Return the (x, y) coordinate for the center point of the cell that contains the specified text.  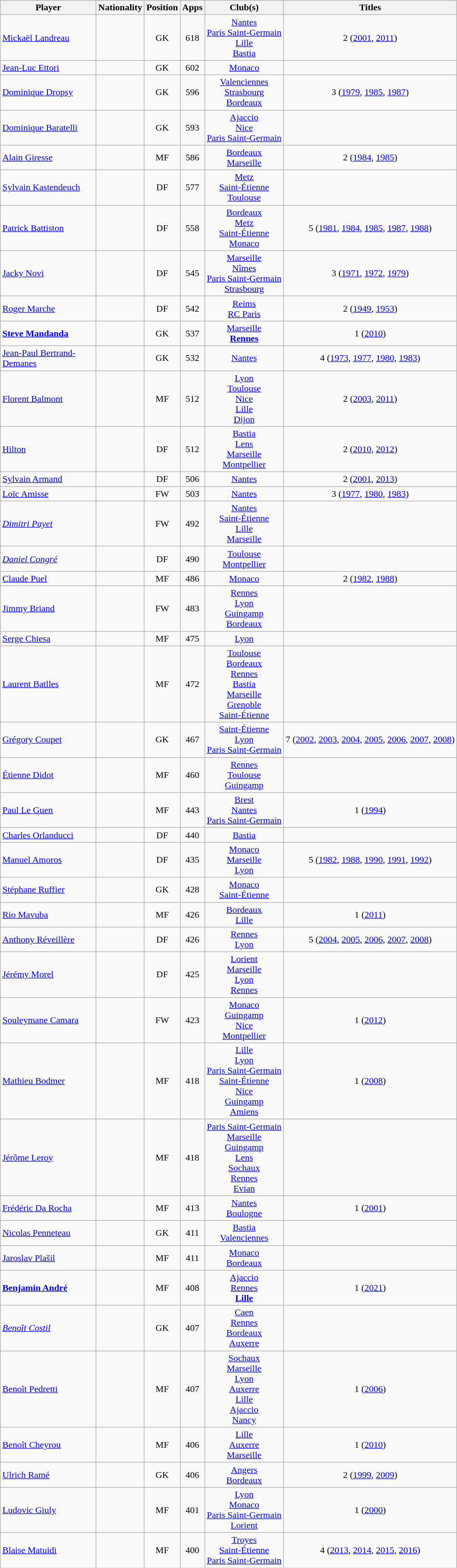
400 (192, 1550)
Bastia (244, 835)
4 (1973, 1977, 1980, 1983) (370, 358)
RennesToulouseGuingamp (244, 775)
RennesLyonGuingampBordeaux (244, 609)
443 (192, 810)
ToulouseMontpellier (244, 559)
ToulouseBordeauxRennesBastiaMarseilleGrenobleSaint-Étienne (244, 684)
AjaccioRennesLille (244, 1288)
586 (192, 157)
Dominique Baratelli (48, 128)
7 (2002, 2003, 2004, 2005, 2006, 2007, 2008) (370, 740)
Jérôme Leroy (48, 1157)
MarseilleNîmesParis Saint-GermainStrasbourg (244, 273)
LilleLyonParis Saint-GermainSaint-ÉtienneNiceGuingampAmiens (244, 1081)
503 (192, 494)
490 (192, 559)
NantesBoulogne (244, 1208)
1 (2008) (370, 1081)
MonacoGuingampNiceMontpellier (244, 1020)
Hilton (48, 449)
593 (192, 128)
Ulrich Ramé (48, 1475)
Grégory Coupet (48, 740)
Alain Giresse (48, 157)
3 (1977, 1980, 1983) (370, 494)
618 (192, 37)
BastiaLensMarseilleMontpellier (244, 449)
577 (192, 188)
Nationality (120, 8)
Lyon (244, 639)
Benoît Pedretti (48, 1389)
545 (192, 273)
2 (2001, 2011) (370, 37)
506 (192, 479)
Mickaël Landreau (48, 37)
Dominique Dropsy (48, 92)
Mathieu Bodmer (48, 1081)
Jaroslav Plašil (48, 1258)
BordeauxLille (244, 914)
Anthony Réveillère (48, 939)
2 (1999, 2009) (370, 1475)
Jean-Paul Bertrand-Demanes (48, 358)
AngersBordeaux (244, 1475)
413 (192, 1208)
2 (2003, 2011) (370, 398)
CaenRennesBordeauxAuxerre (244, 1328)
Steve Mandanda (48, 333)
Position (162, 8)
Florent Balmont (48, 398)
Serge Chiesa (48, 639)
Laurent Batlles (48, 684)
Jean-Luc Ettori (48, 68)
MetzSaint-ÉtienneToulouse (244, 188)
Sylvain Armand (48, 479)
423 (192, 1020)
Club(s) (244, 8)
TroyesSaint-ÉtienneParis Saint-Germain (244, 1550)
408 (192, 1288)
4 (2013, 2014, 2015, 2016) (370, 1550)
401 (192, 1510)
Dimitri Payet (48, 524)
Roger Marche (48, 309)
Charles Orlanducci (48, 835)
LorientMarseilleLyonRennes (244, 975)
428 (192, 890)
2 (2001, 2013) (370, 479)
Manuel Amoros (48, 860)
2 (1982, 1988) (370, 579)
ReimsRC Paris (244, 309)
SochauxMarseilleLyonAuxerreLilleAjaccioNancy (244, 1389)
2 (1984, 1985) (370, 157)
Jérémy Morel (48, 975)
435 (192, 860)
602 (192, 68)
RennesLyon (244, 939)
Claude Puel (48, 579)
492 (192, 524)
MonacoSaint-Étienne (244, 890)
486 (192, 579)
Étienne Didot (48, 775)
1 (2011) (370, 914)
ValenciennesStrasbourgBordeaux (244, 92)
MonacoMarseilleLyon (244, 860)
Benoît Cheyrou (48, 1445)
Paul Le Guen (48, 810)
Patrick Battiston (48, 228)
472 (192, 684)
1 (2021) (370, 1288)
425 (192, 975)
542 (192, 309)
NantesSaint-ÉtienneLilleMarseille (244, 524)
1 (2001) (370, 1208)
Frédéric Da Rocha (48, 1208)
LyonToulouseNiceLilleDijon (244, 398)
1 (2000) (370, 1510)
1 (1994) (370, 810)
Jacky Novi (48, 273)
Benjamin André (48, 1288)
LilleAuxerreMarseille (244, 1445)
Jimmy Briand (48, 609)
LyonMonacoParis Saint-GermainLorient (244, 1510)
BordeauxMetzSaint-ÉtienneMonaco (244, 228)
2 (2010, 2012) (370, 449)
3 (1979, 1985, 1987) (370, 92)
532 (192, 358)
3 (1971, 1972, 1979) (370, 273)
558 (192, 228)
5 (1981, 1984, 1985, 1987, 1988) (370, 228)
AjaccioNiceParis Saint-Germain (244, 128)
NantesParis Saint-GermainLilleBastia (244, 37)
2 (1949, 1953) (370, 309)
1 (2006) (370, 1389)
Daniel Congré (48, 559)
Rio Mavuba (48, 914)
5 (1982, 1988, 1990, 1991, 1992) (370, 860)
1 (2012) (370, 1020)
440 (192, 835)
BrestNantesParis Saint-Germain (244, 810)
475 (192, 639)
596 (192, 92)
Player (48, 8)
Saint-ÉtienneLyonParis Saint-Germain (244, 740)
467 (192, 740)
Ludovic Giuly (48, 1510)
5 (2004, 2005, 2006, 2007, 2008) (370, 939)
MarseilleRennes (244, 333)
Titles (370, 8)
Paris Saint-GermainMarseilleGuingampLensSochauxRennesEvian (244, 1157)
537 (192, 333)
BastiaValenciennes (244, 1233)
Nicolas Penneteau (48, 1233)
Sylvain Kastendeuch (48, 188)
Stéphane Ruffier (48, 890)
460 (192, 775)
483 (192, 609)
Loïc Amisse (48, 494)
Souleymane Camara (48, 1020)
MonacoBordeaux (244, 1258)
BordeauxMarseille (244, 157)
Blaise Matuidi (48, 1550)
Apps (192, 8)
Benoît Costil (48, 1328)
